Return (X, Y) of the center of cell containing provided text 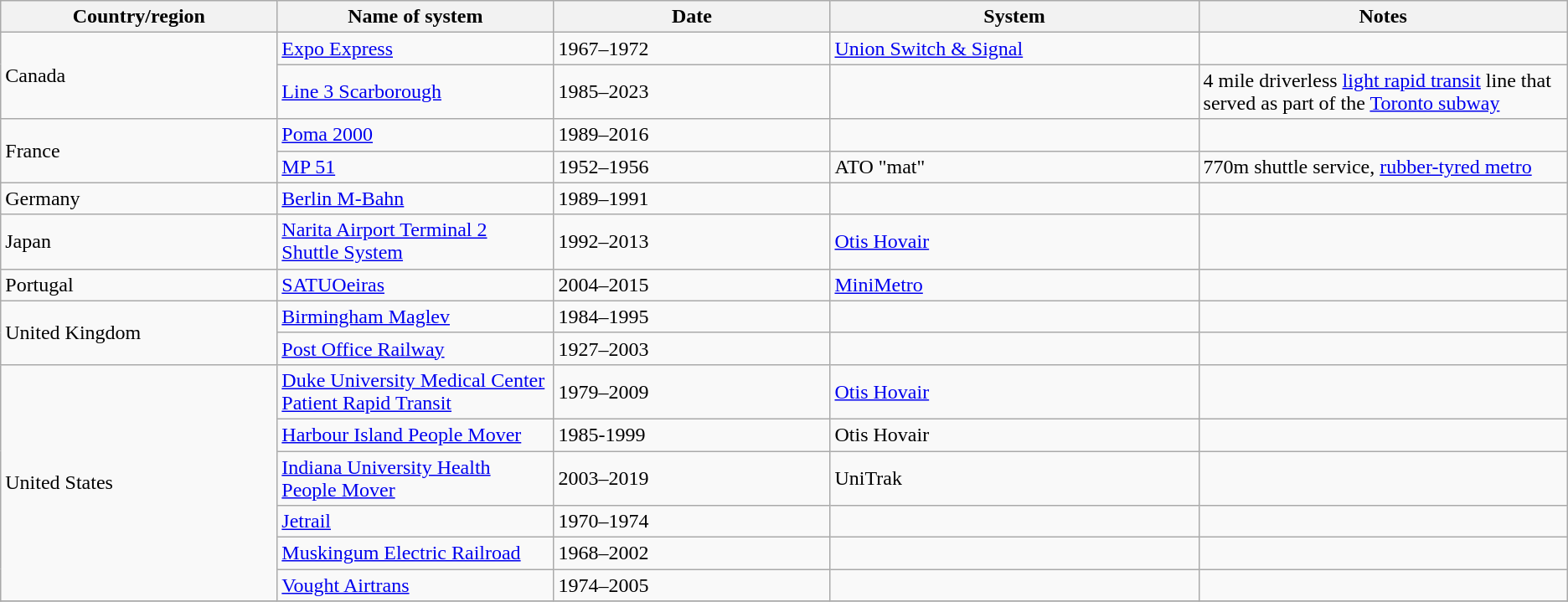
1984–1995 (692, 316)
MP 51 (415, 167)
Name of system (415, 17)
1952–1956 (692, 167)
Line 3 Scarborough (415, 92)
Germany (139, 198)
Notes (1383, 17)
4 mile driverless light rapid transit line that served as part of the Toronto subway (1383, 92)
Birmingham Maglev (415, 316)
System (1014, 17)
Narita Airport Terminal 2 Shuttle System (415, 241)
Japan (139, 241)
1985-1999 (692, 435)
1970–1974 (692, 522)
Date (692, 17)
Vought Airtrans (415, 585)
Country/region (139, 17)
Muskingum Electric Railroad (415, 553)
1985–2023 (692, 92)
1967–1972 (692, 49)
1992–2013 (692, 241)
Harbour Island People Mover (415, 435)
United States (139, 482)
France (139, 151)
Indiana University Health People Mover (415, 477)
1927–2003 (692, 348)
Expo Express (415, 49)
Union Switch & Signal (1014, 49)
1974–2005 (692, 585)
United Kingdom (139, 332)
Portugal (139, 285)
1979–2009 (692, 392)
2004–2015 (692, 285)
Duke University Medical Center Patient Rapid Transit (415, 392)
Canada (139, 75)
2003–2019 (692, 477)
ATO "mat" (1014, 167)
UniTrak (1014, 477)
770m shuttle service, rubber-tyred metro (1383, 167)
1968–2002 (692, 553)
MiniMetro (1014, 285)
Poma 2000 (415, 135)
SATUOeiras (415, 285)
1989–1991 (692, 198)
Berlin M-Bahn (415, 198)
Post Office Railway (415, 348)
1989–2016 (692, 135)
Jetrail (415, 522)
